Determine the (X, Y) coordinate at the center of the cell enclosing the given text.  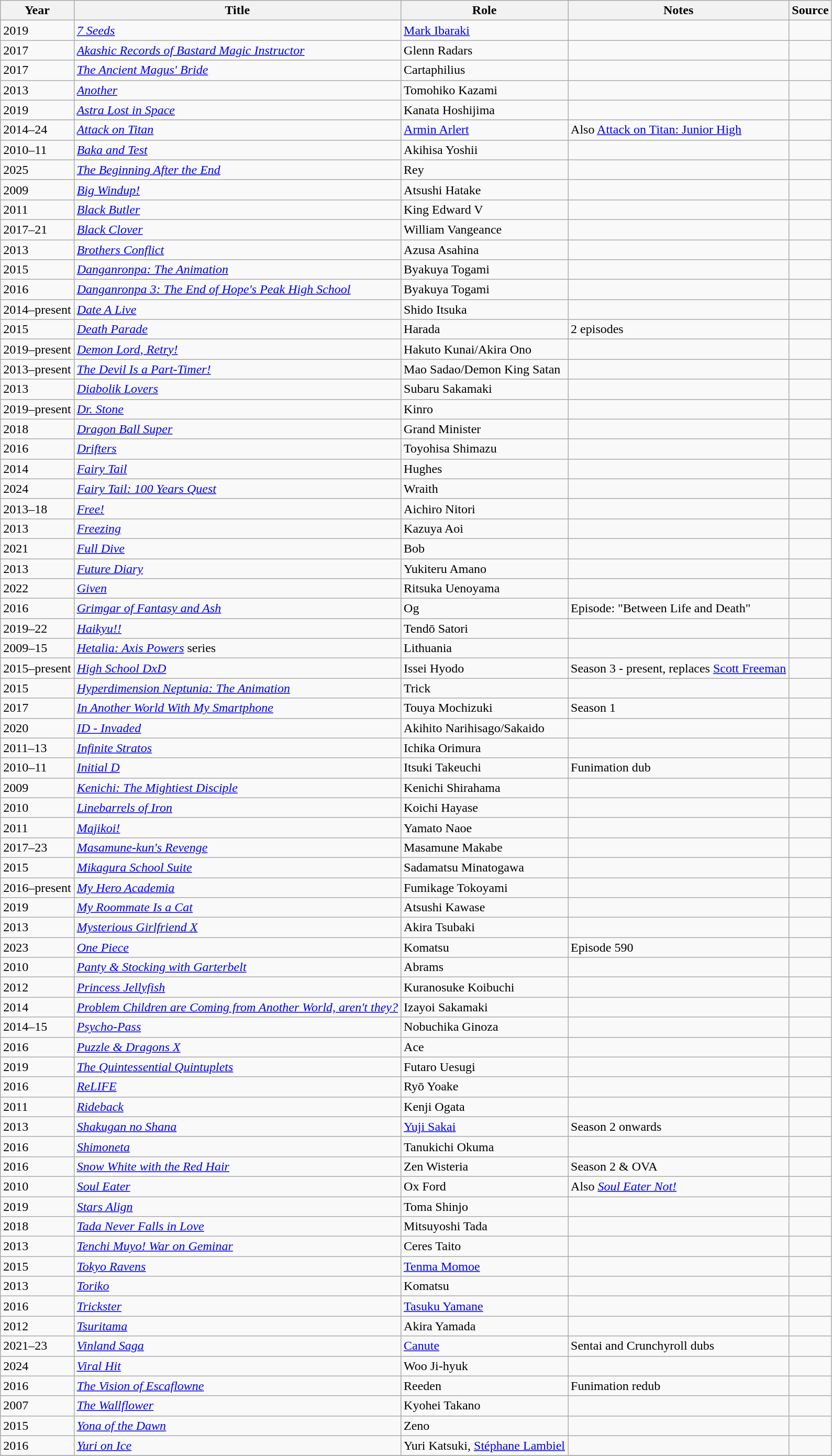
Ox Ford (485, 1186)
Bob (485, 548)
Tada Never Falls in Love (237, 1227)
2014–present (37, 310)
Puzzle & Dragons X (237, 1047)
The Vision of Escaflowne (237, 1386)
Tenma Momoe (485, 1266)
2013–18 (37, 509)
One Piece (237, 947)
Another (237, 90)
The Beginning After the End (237, 170)
Azusa Asahina (485, 250)
Freezing (237, 528)
Shakugan no Shana (237, 1127)
Tsuritama (237, 1326)
Touya Mochizuki (485, 708)
Astra Lost in Space (237, 110)
Grimgar of Fantasy and Ash (237, 609)
Akashic Records of Bastard Magic Instructor (237, 50)
Fairy Tail (237, 469)
Funimation redub (679, 1386)
Tanukichi Okuma (485, 1146)
Mysterious Girlfriend X (237, 928)
Diabolik Lovers (237, 389)
Hyperdimension Neptunia: The Animation (237, 688)
Funimation dub (679, 768)
Kanata Hoshijima (485, 110)
Ichika Orimura (485, 748)
The Devil Is a Part-Timer! (237, 369)
Rideback (237, 1107)
Demon Lord, Retry! (237, 349)
Dragon Ball Super (237, 429)
Koichi Hayase (485, 808)
2014–24 (37, 130)
Drifters (237, 449)
2021 (37, 548)
Abrams (485, 967)
Role (485, 10)
Trick (485, 688)
Futaro Uesugi (485, 1067)
Season 1 (679, 708)
Zeno (485, 1426)
Princess Jellyfish (237, 987)
2022 (37, 589)
Season 2 & OVA (679, 1166)
Ace (485, 1047)
Aichiro Nitori (485, 509)
Soul Eater (237, 1186)
William Vangeance (485, 229)
Date A Live (237, 310)
ReLIFE (237, 1087)
Grand Minister (485, 429)
2014–15 (37, 1027)
Hughes (485, 469)
Fairy Tail: 100 Years Quest (237, 489)
Haikyu!! (237, 628)
Tomohiko Kazami (485, 90)
Fumikage Tokoyami (485, 888)
The Quintessential Quintuplets (237, 1067)
Harada (485, 329)
Episode 590 (679, 947)
Kinro (485, 409)
Tendō Satori (485, 628)
Mark Ibaraki (485, 30)
Sadamatsu Minatogawa (485, 867)
Also Soul Eater Not! (679, 1186)
Atsushi Hatake (485, 190)
In Another World With My Smartphone (237, 708)
Dr. Stone (237, 409)
2013–present (37, 369)
Tenchi Muyo! War on Geminar (237, 1247)
7 Seeds (237, 30)
Akihisa Yoshii (485, 150)
2 episodes (679, 329)
Akira Tsubaki (485, 928)
Kenichi Shirahama (485, 788)
2017–23 (37, 847)
Atsushi Kawase (485, 908)
Baka and Test (237, 150)
Episode: "Between Life and Death" (679, 609)
The Wallflower (237, 1406)
Izayoi Sakamaki (485, 1007)
Title (237, 10)
Mao Sadao/Demon King Satan (485, 369)
Og (485, 609)
Nobuchika Ginoza (485, 1027)
Mitsuyoshi Tada (485, 1227)
Kyohei Takano (485, 1406)
2015–present (37, 668)
Attack on Titan (237, 130)
Ryō Yoake (485, 1087)
Big Windup! (237, 190)
My Roommate Is a Cat (237, 908)
Reeden (485, 1386)
Given (237, 589)
2023 (37, 947)
Toyohisa Shimazu (485, 449)
Kazuya Aoi (485, 528)
Vinland Saga (237, 1346)
Yona of the Dawn (237, 1426)
Lithuania (485, 648)
Ritsuka Uenoyama (485, 589)
Snow White with the Red Hair (237, 1166)
Kuranosuke Koibuchi (485, 987)
Armin Arlert (485, 130)
Cartaphilius (485, 70)
Zen Wisteria (485, 1166)
Toriko (237, 1286)
Shimoneta (237, 1146)
2025 (37, 170)
Season 3 - present, replaces Scott Freeman (679, 668)
Danganronpa 3: The End of Hope's Peak High School (237, 290)
Linebarrels of Iron (237, 808)
Akihito Narihisago/Sakaido (485, 728)
Yuri on Ice (237, 1446)
Year (37, 10)
Hakuto Kunai/Akira Ono (485, 349)
2017–21 (37, 229)
2007 (37, 1406)
Black Clover (237, 229)
Notes (679, 10)
Yamato Naoe (485, 828)
Kenichi: The Mightiest Disciple (237, 788)
2021–23 (37, 1346)
Stars Align (237, 1206)
High School DxD (237, 668)
2009–15 (37, 648)
2020 (37, 728)
ID - Invaded (237, 728)
Source (811, 10)
Kenji Ogata (485, 1107)
Death Parade (237, 329)
Danganronpa: The Animation (237, 270)
My Hero Academia (237, 888)
Black Butler (237, 209)
Wraith (485, 489)
King Edward V (485, 209)
Majikoi! (237, 828)
Toma Shinjo (485, 1206)
Itsuki Takeuchi (485, 768)
Viral Hit (237, 1366)
Full Dive (237, 548)
Mikagura School Suite (237, 867)
Yuji Sakai (485, 1127)
Masamune-kun's Revenge (237, 847)
Subaru Sakamaki (485, 389)
Rey (485, 170)
Panty & Stocking with Garterbelt (237, 967)
Akira Yamada (485, 1326)
Yuri Katsuki, Stéphane Lambiel (485, 1446)
Also Attack on Titan: Junior High (679, 130)
Tasuku Yamane (485, 1306)
Sentai and Crunchyroll dubs (679, 1346)
The Ancient Magus' Bride (237, 70)
Tokyo Ravens (237, 1266)
Yukiteru Amano (485, 568)
Problem Children are Coming from Another World, aren't they? (237, 1007)
Initial D (237, 768)
2019–22 (37, 628)
Ceres Taito (485, 1247)
Free! (237, 509)
Hetalia: Axis Powers series (237, 648)
Brothers Conflict (237, 250)
Masamune Makabe (485, 847)
Canute (485, 1346)
Issei Hyodo (485, 668)
Season 2 onwards (679, 1127)
Glenn Radars (485, 50)
2016–present (37, 888)
Woo Ji-hyuk (485, 1366)
2011–13 (37, 748)
Psycho-Pass (237, 1027)
Shido Itsuka (485, 310)
Trickster (237, 1306)
Future Diary (237, 568)
Infinite Stratos (237, 748)
